Pinpoint the cell where the given text exists, returning its [x, y] midpoint coordinate. 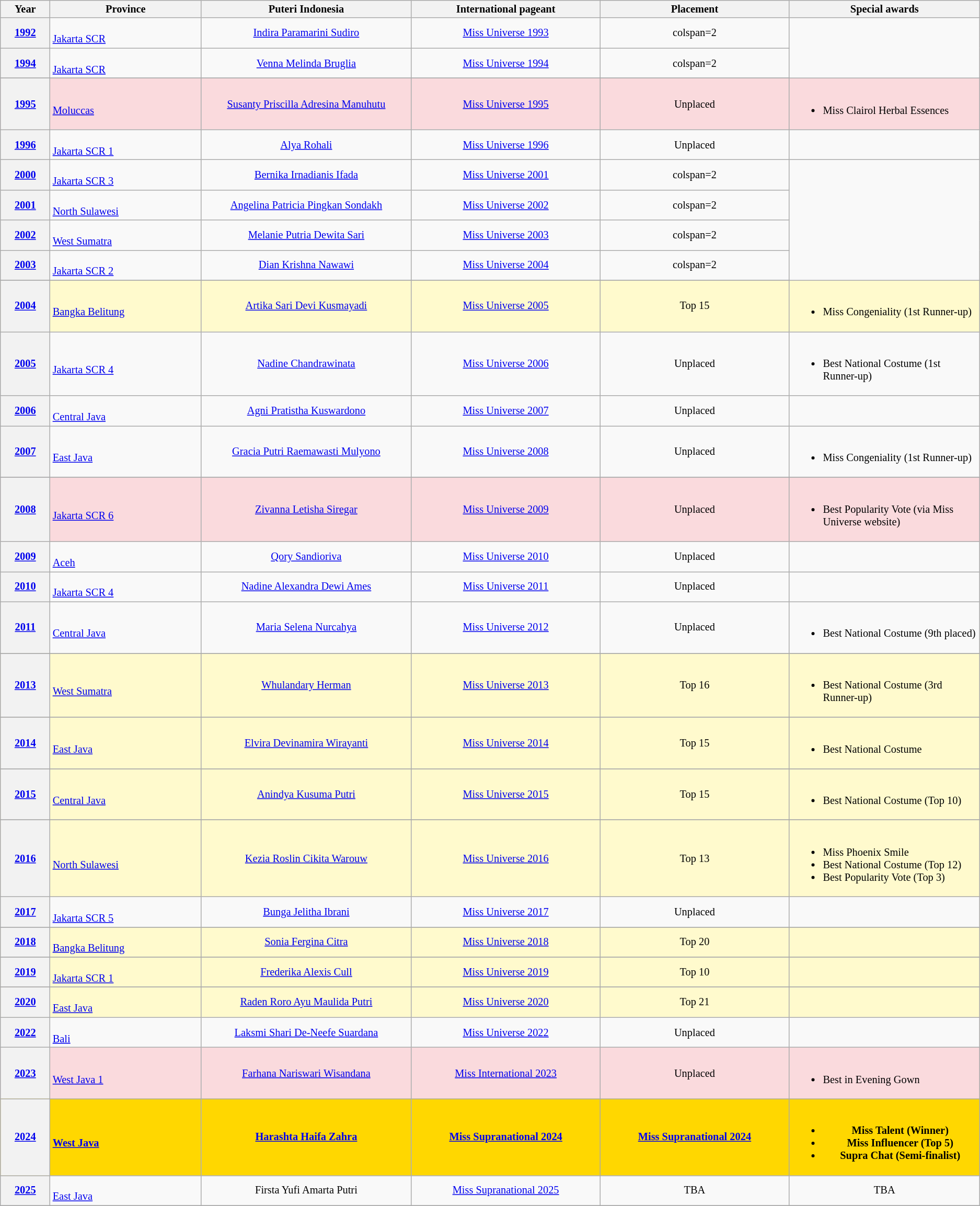
Aceh [125, 556]
West Java 1 [125, 1073]
1995 [25, 104]
Frederika Alexis Cull [306, 972]
Miss Universe 2002 [506, 205]
Jakarta SCR 5 [125, 912]
Best in Evening Gown [884, 1073]
2017 [25, 912]
Indira Paramarini Sudiro [306, 33]
2014 [25, 743]
Best National Costume (9th placed) [884, 627]
Miss Universe 2001 [506, 175]
Placement [694, 9]
Miss Universe 2019 [506, 972]
2015 [25, 794]
Maria Selena Nurcahya [306, 627]
2009 [25, 556]
Miss Universe 2009 [506, 509]
Top 21 [694, 1002]
Elvira Devinamira Wirayanti [306, 743]
Miss Universe 2013 [506, 685]
Raden Roro Ayu Maulida Putri [306, 1002]
Best National Costume [884, 743]
Miss Universe 2017 [506, 912]
Sonia Fergina Citra [306, 942]
2024 [25, 1137]
Best Popularity Vote (via Miss Universe website) [884, 509]
Miss Universe 2012 [506, 627]
Year [25, 9]
Miss Universe 2007 [506, 411]
Zivanna Letisha Siregar [306, 509]
Miss Universe 1994 [506, 63]
2023 [25, 1073]
Miss Universe 2022 [506, 1032]
Miss Universe 2015 [506, 794]
Top 20 [694, 942]
Miss Universe 2008 [506, 452]
Miss Universe 2020 [506, 1002]
Gracia Putri Raemawasti Mulyono [306, 452]
2005 [25, 363]
Miss Universe 1993 [506, 33]
Miss Supranational 2025 [506, 1190]
Melanie Putria Dewita Sari [306, 235]
2018 [25, 942]
Qory Sandioriva [306, 556]
Nadine Alexandra Dewi Ames [306, 587]
2007 [25, 452]
1992 [25, 33]
2016 [25, 858]
Best National Costume (3rd Runner-up) [884, 685]
Whulandary Herman [306, 685]
1994 [25, 63]
Bernika Irnadianis Ifada [306, 175]
Miss Clairol Herbal Essences [884, 104]
Bunga Jelitha Ibrani [306, 912]
Top 16 [694, 685]
2001 [25, 205]
Miss Universe 2005 [506, 306]
Miss Phoenix SmileBest National Costume (Top 12)Best Popularity Vote (Top 3) [884, 858]
2019 [25, 972]
2008 [25, 509]
Miss Universe 1996 [506, 145]
Miss Universe 2014 [506, 743]
Miss Universe 2003 [506, 235]
2006 [25, 411]
Moluccas [125, 104]
2000 [25, 175]
Miss Universe 2018 [506, 942]
Miss Universe 2011 [506, 587]
Best National Costume (Top 10) [884, 794]
Firsta Yufi Amarta Putri [306, 1190]
2025 [25, 1190]
2010 [25, 587]
Jakarta SCR 6 [125, 509]
2004 [25, 306]
Susanty Priscilla Adresina Manuhutu [306, 104]
Miss International 2023 [506, 1073]
Province [125, 9]
Miss Universe 1995 [506, 104]
2002 [25, 235]
Angelina Patricia Pingkan Sondakh [306, 205]
2003 [25, 265]
Miss Talent (Winner)Miss Influencer (Top 5)Supra Chat (Semi-finalist) [884, 1137]
2020 [25, 1002]
Harashta Haifa Zahra [306, 1137]
Kezia Roslin Cikita Warouw [306, 858]
Special awards [884, 9]
Alya Rohali [306, 145]
Laksmi Shari De-Neefe Suardana [306, 1032]
Dian Krishna Nawawi [306, 265]
Top 10 [694, 972]
2011 [25, 627]
Miss Universe 2016 [506, 858]
Jakarta SCR 3 [125, 175]
Farhana Nariswari Wisandana [306, 1073]
Best National Costume (1st Runner-up) [884, 363]
Miss Universe 2010 [506, 556]
International pageant [506, 9]
Venna Melinda Bruglia [306, 63]
Anindya Kusuma Putri [306, 794]
Miss Universe 2006 [506, 363]
Miss Universe 2004 [506, 265]
Nadine Chandrawinata [306, 363]
Artika Sari Devi Kusmayadi [306, 306]
Bali [125, 1032]
West Java [125, 1137]
1996 [25, 145]
2022 [25, 1032]
2013 [25, 685]
Top 13 [694, 858]
Agni Pratistha Kuswardono [306, 411]
Jakarta SCR 2 [125, 265]
Puteri Indonesia [306, 9]
